Output the (X, Y) coordinate of the center of the cell containing the given text.  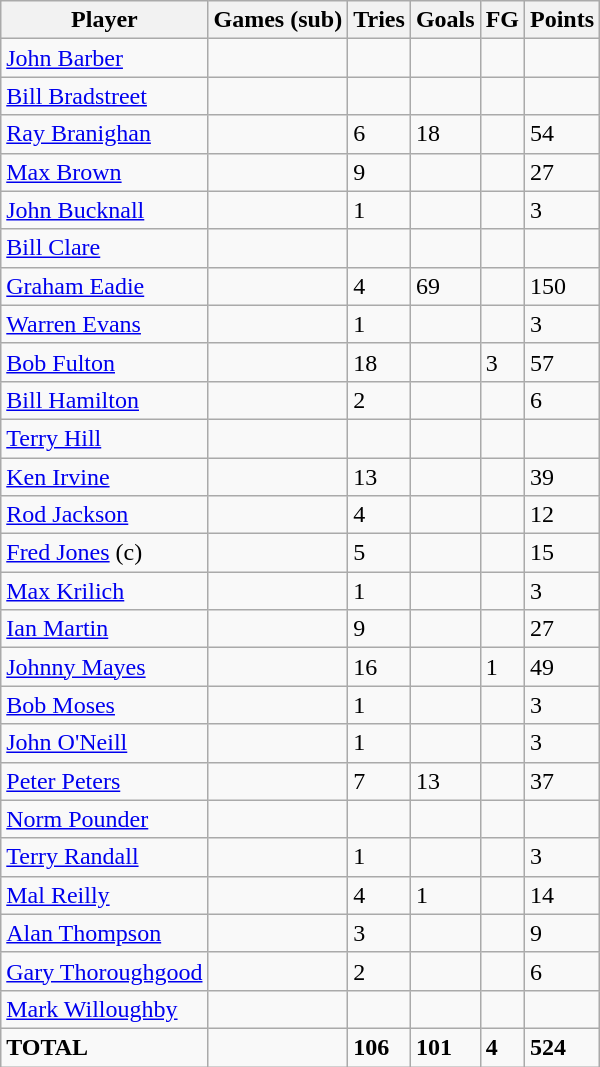
524 (562, 1047)
14 (562, 895)
Johnny Mayes (104, 667)
69 (445, 286)
Graham Eadie (104, 286)
Bill Hamilton (104, 400)
John O'Neill (104, 743)
Bob Moses (104, 705)
Fred Jones (c) (104, 553)
Bill Clare (104, 248)
106 (380, 1047)
5 (380, 553)
101 (445, 1047)
Bill Bradstreet (104, 96)
John Bucknall (104, 210)
TOTAL (104, 1047)
16 (380, 667)
Ian Martin (104, 629)
54 (562, 134)
15 (562, 553)
Terry Randall (104, 857)
John Barber (104, 58)
Max Krilich (104, 591)
Gary Thoroughgood (104, 971)
57 (562, 362)
Rod Jackson (104, 515)
12 (562, 515)
Ray Branighan (104, 134)
7 (380, 781)
Mal Reilly (104, 895)
Max Brown (104, 172)
Peter Peters (104, 781)
Norm Pounder (104, 819)
Mark Willoughby (104, 1009)
Alan Thompson (104, 933)
Points (562, 20)
150 (562, 286)
Player (104, 20)
49 (562, 667)
Tries (380, 20)
Goals (445, 20)
Bob Fulton (104, 362)
Ken Irvine (104, 477)
FG (502, 20)
Games (sub) (278, 20)
39 (562, 477)
37 (562, 781)
Warren Evans (104, 324)
Terry Hill (104, 438)
